Return [x, y] of the center of cell containing provided text 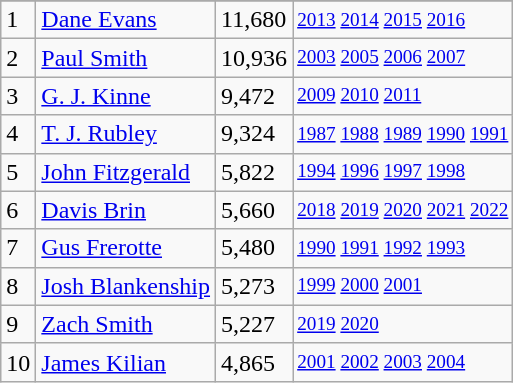
1 [18, 20]
10 [18, 362]
5,822 [254, 172]
G. J. Kinne [126, 96]
3 [18, 96]
2019 2020 [403, 324]
Davis Brin [126, 210]
1994 1996 1997 1998 [403, 172]
Josh Blankenship [126, 286]
6 [18, 210]
4,865 [254, 362]
Zach Smith [126, 324]
10,936 [254, 58]
5,227 [254, 324]
James Kilian [126, 362]
2018 2019 2020 2021 2022 [403, 210]
8 [18, 286]
9,472 [254, 96]
2013 2014 2015 2016 [403, 20]
5 [18, 172]
5,480 [254, 248]
Gus Frerotte [126, 248]
9 [18, 324]
5,273 [254, 286]
1990 1991 1992 1993 [403, 248]
11,680 [254, 20]
2001 2002 2003 2004 [403, 362]
2009 2010 2011 [403, 96]
2003 2005 2006 2007 [403, 58]
Paul Smith [126, 58]
4 [18, 134]
John Fitzgerald [126, 172]
T. J. Rubley [126, 134]
Dane Evans [126, 20]
2 [18, 58]
1999 2000 2001 [403, 286]
5,660 [254, 210]
9,324 [254, 134]
7 [18, 248]
1987 1988 1989 1990 1991 [403, 134]
